Detect which cell encompasses the target text, then output its (x, y) center coordinate. 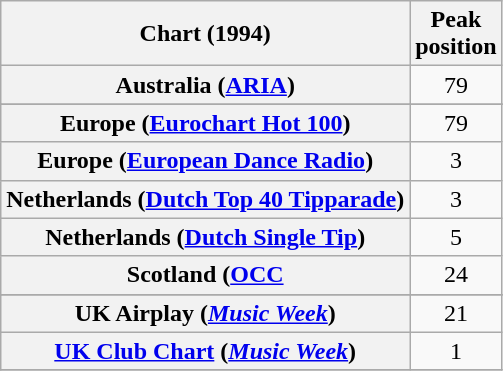
21 (456, 313)
24 (456, 275)
Scotland (OCC (206, 275)
1 (456, 351)
Europe (European Dance Radio) (206, 161)
Australia (ARIA) (206, 85)
Netherlands (Dutch Top 40 Tipparade) (206, 199)
UK Club Chart (Music Week) (206, 351)
5 (456, 237)
Chart (1994) (206, 34)
Europe (Eurochart Hot 100) (206, 123)
Netherlands (Dutch Single Tip) (206, 237)
Peakposition (456, 34)
UK Airplay (Music Week) (206, 313)
